Determine the (x, y) coordinate at the center of the cell enclosing the given text.  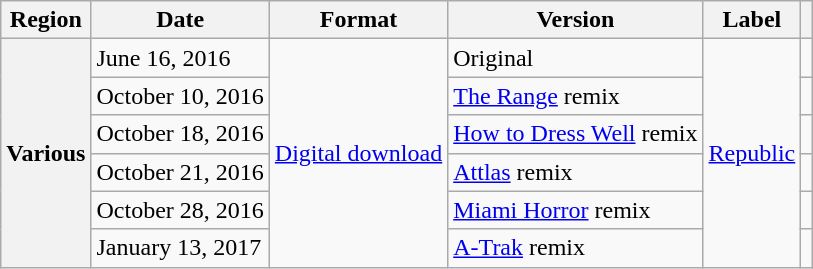
Date (180, 20)
A-Trak remix (576, 248)
How to Dress Well remix (576, 134)
The Range remix (576, 96)
Version (576, 20)
October 21, 2016 (180, 172)
Original (576, 58)
October 18, 2016 (180, 134)
Miami Horror remix (576, 210)
Digital download (358, 153)
Label (752, 20)
Attlas remix (576, 172)
October 28, 2016 (180, 210)
Various (46, 153)
June 16, 2016 (180, 58)
Region (46, 20)
October 10, 2016 (180, 96)
January 13, 2017 (180, 248)
Republic (752, 153)
Format (358, 20)
